Return the [x, y] coordinate for the center point of the cell that contains the specified text.  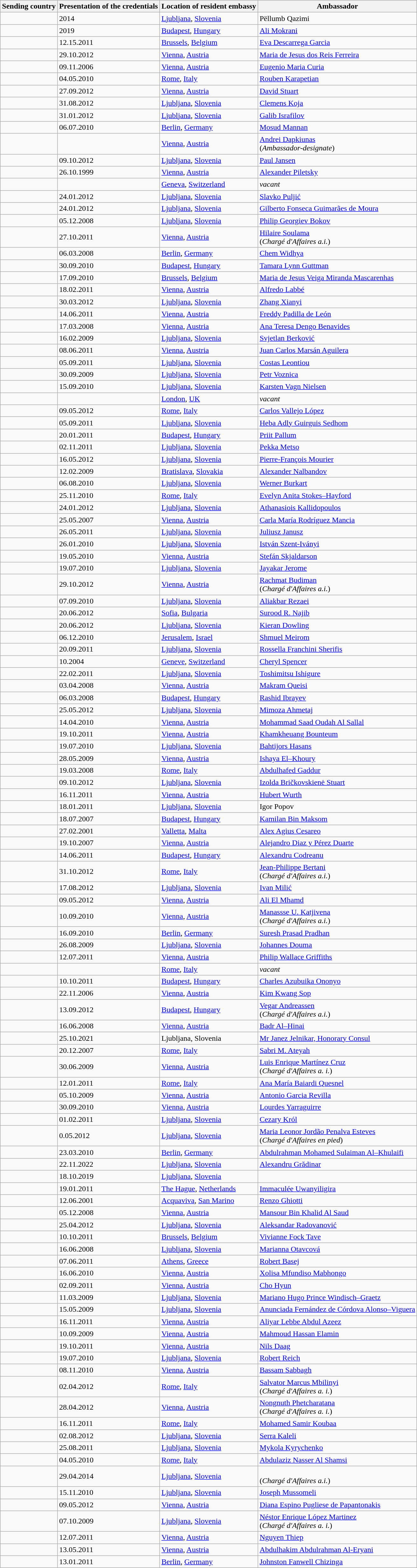
Slavko Puljić [337, 197]
07.06.2011 [109, 1261]
18.07.2007 [109, 819]
27.02.2001 [109, 831]
02.04.2012 [109, 1386]
23.03.2010 [109, 1152]
Mosud Mannan [337, 127]
25.08.2011 [109, 1448]
Bratislava, Slovakia [209, 471]
Jean-Philippe Bertani(Chargé d'Affaires a.i.) [337, 871]
18.10.2019 [109, 1176]
22.11.2006 [109, 993]
Petr Voznica [337, 375]
Geneva, Switzerland [209, 184]
Aliakbar Rezaei [337, 601]
Athens, Greece [209, 1261]
26.08.2009 [109, 945]
Izolda Bričkovskienė Stuart [337, 783]
2014 [109, 18]
Joseph Mussomeli [337, 1493]
07.09.2010 [109, 601]
Cho Hyun [337, 1285]
19.01.2011 [109, 1188]
Jerusalem, Israel [209, 637]
Evelyn Anita Stokes–Hayford [337, 495]
Shmuel Meirom [337, 637]
Heba Adly Guirguis Sedhom [337, 423]
Philip Georgiev Bokov [337, 221]
Vivianne Fock Tave [337, 1237]
Maria de Jesus dos Reis Ferreira [337, 55]
Antonio Garcia Revilla [337, 1095]
Svjetlan Berković [337, 338]
16.05.2012 [109, 459]
Mahmoud Hassan Elamin [337, 1334]
17.03.2008 [109, 326]
12.15.2011 [109, 43]
Johnston Fanwell Chizinga [337, 1562]
Abdulaziz Nasser Al Shamsi [337, 1460]
31.08.2012 [109, 103]
Mansour Bin Khalid Al Saud [337, 1213]
25.05.2012 [109, 710]
Manassse U. Katjivena(Chargé d'Affaires a.i.) [337, 916]
Cheryl Spencer [337, 661]
Nils Daag [337, 1346]
Acquaviva, San Marino [209, 1201]
Mr Janez Jelnikar, Honorary Consul [337, 1038]
13.05.2011 [109, 1550]
Maria de Jesus Veiga Miranda Mascarenhas [337, 278]
Galib Israfilov [337, 115]
06.07.2010 [109, 127]
03.04.2008 [109, 686]
08.06.2011 [109, 350]
Robert Reich [337, 1358]
Stefán Skjaldarson [337, 556]
Aleksandar Radovanović [337, 1225]
22.02.2011 [109, 673]
12.02.2009 [109, 471]
Jayakar Jerome [337, 568]
Zhang Xianyi [337, 302]
Alejandro Diaz y Pérez Duarte [337, 843]
Ana Teresa Dengo Benavides [337, 326]
Ambassador [337, 6]
01.02.2011 [109, 1119]
Presentation of the credentials [109, 6]
Andrei Dapkiunas(Ambassador-designate) [337, 144]
Nguyen Thiep [337, 1537]
22.11.2022 [109, 1164]
Freddy Padilla de León [337, 314]
Kamilan Bin Maksom [337, 819]
31.01.2012 [109, 115]
06.08.2010 [109, 483]
Valletta, Malta [209, 831]
16.02.2009 [109, 338]
Mariano Hugo Prince Windisch–Graetz [337, 1297]
Ana María Baiardi Quesnel [337, 1083]
Kieran Dowling [337, 625]
Carla María Rodríguez Mancia [337, 520]
29.04.2014 [109, 1476]
Clemens Koja [337, 103]
25.10.2021 [109, 1038]
19.05.2010 [109, 556]
Mohammad Saad Oudah Al Sallal [337, 722]
London, UK [209, 399]
Hilaire Soulama(Chargé d'Affaires a.i.) [337, 237]
Karsten Vagn Nielsen [337, 387]
Salvator Marcus Mbilinyi(Chargé d'Affaires a. i.) [337, 1386]
Anunciada Fernández de Córdova Alonso–Viguera [337, 1309]
13.09.2012 [109, 1010]
Suresh Prasad Pradhan [337, 933]
Ali El Mhamd [337, 900]
30.09.2009 [109, 375]
18.02.2011 [109, 290]
Néstor Enrique López Martinez(Chargé d'Affaires a. i.) [337, 1521]
Alexandru Codreanu [337, 855]
17.09.2010 [109, 278]
Eva Descarrega Garcia [337, 43]
Alexander Piletsky [337, 172]
Sofia, Bulgaria [209, 613]
Badr Al–Hinai [337, 1026]
0.05.2012 [109, 1136]
Sabri M. Ateyah [337, 1050]
Luis Enrique Martínez Cruz(Chargé d'Affaires a. i.) [337, 1067]
25.04.2012 [109, 1225]
Rouben Karapetian [337, 79]
Werner Burkart [337, 483]
Aliyar Lebbe Abdul Azeez [337, 1322]
Mohamed Samir Koubaa [337, 1424]
Johannes Douma [337, 945]
26.10.1999 [109, 172]
2019 [109, 31]
02.11.2011 [109, 447]
27.10.2011 [109, 237]
Kim Kwang Sop [337, 993]
Bahtijors Hasans [337, 746]
Philip Wallace Griffiths [337, 957]
28.05.2009 [109, 758]
02.09.2011 [109, 1285]
Toshimitsu Ishigure [337, 673]
Juan Carlos Marsán Aguilera [337, 350]
Costas Leontiou [337, 362]
Cezary Król [337, 1119]
Robert Basej [337, 1261]
Lourdes Yarraguirre [337, 1107]
Pëllumb Qazimi [337, 18]
10.2004 [109, 661]
06.12.2010 [109, 637]
Priit Pallum [337, 435]
15.11.2010 [109, 1493]
Mykola Kyrychenko [337, 1448]
(Chargé d'Affaires a.i.) [337, 1476]
12.06.2001 [109, 1201]
Location of resident embassy [209, 6]
25.11.2010 [109, 495]
19.10.2007 [109, 843]
20.09.2011 [109, 649]
31.10.2012 [109, 871]
13.01.2011 [109, 1562]
Abdulhafed Gaddur [337, 770]
05.10.2009 [109, 1095]
Carlos Vallejo López [337, 411]
Alexander Nalbandov [337, 471]
Charles Azubuika Ononyo [337, 981]
18.01.2011 [109, 807]
Paul Jansen [337, 160]
Immaculée Uwanyiligira [337, 1188]
Rossella Franchini Sherifis [337, 649]
11.03.2009 [109, 1297]
Mimoza Ahmetaj [337, 710]
Sending country [29, 6]
Bassam Sabbagh [337, 1370]
David Stuart [337, 91]
25.05.2007 [109, 520]
Ivan Milić [337, 888]
07.10.2009 [109, 1521]
Rashid Ibrayev [337, 698]
Marianna Otavcová [337, 1249]
Athanasiois Kallidopoulos [337, 508]
26.05.2011 [109, 532]
09.11.2006 [109, 67]
István Szent-Iványi [337, 544]
02.08.2012 [109, 1436]
Ishaya El–Khoury [337, 758]
Vegar Andreassen(Chargé d'Affaires a.i.) [337, 1010]
26.01.2010 [109, 544]
17.08.2012 [109, 888]
Renzo Ghiotti [337, 1201]
Maria Leonor Jordão Penalva Esteves(Chargé d'Affaires en pied) [337, 1136]
Pierre-François Mourier [337, 459]
30.03.2012 [109, 302]
14.04.2010 [109, 722]
Geneve, Switzerland [209, 661]
Ali Mokrani [337, 31]
Tamara Lynn Guttman [337, 266]
10.09.2009 [109, 1334]
08.11.2010 [109, 1370]
Igor Popov [337, 807]
20.12.2007 [109, 1050]
Makram Queisi [337, 686]
Alexandru Grădinar [337, 1164]
19.03.2008 [109, 770]
Alex Agius Cesareo [337, 831]
Gilberto Fonseca Guimarães de Moura [337, 209]
28.04.2012 [109, 1407]
Serra Kaleli [337, 1436]
10.09.2010 [109, 916]
Abdulhakim Abdulrahman Al-Eryani [337, 1550]
30.06.2009 [109, 1067]
Nongnuth Phetcharatana(Chargé d'Affaires a. i.) [337, 1407]
Hubert Wurth [337, 795]
Pekka Metso [337, 447]
Eugenio Maria Curia [337, 67]
16.09.2010 [109, 933]
12.01.2011 [109, 1083]
Rachmat Budiman(Chargé d'Affaires a.i.) [337, 584]
Alfredo Labbé [337, 290]
The Hague, Netherlands [209, 1188]
Diana Espino Pugliese de Papantonakis [337, 1505]
Surood R. Najib [337, 613]
Abdulrahman Mohamed Sulaiman Al–Khulaifi [337, 1152]
Chem Widhya [337, 253]
27.09.2012 [109, 91]
Juliusz Janusz [337, 532]
20.01.2011 [109, 435]
Xolisa Mfundiso Mabhongo [337, 1273]
Khamkheuang Bounteum [337, 734]
15.09.2010 [109, 387]
15.05.2009 [109, 1309]
16.06.2010 [109, 1273]
